Scan for the cell matching the given text and deliver its (x, y) coordinate at center. 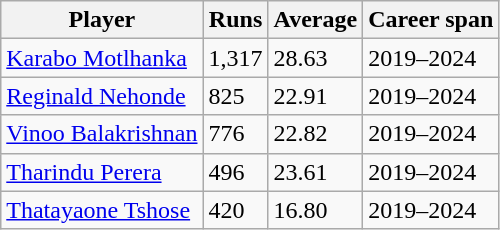
Thatayaone Tshose (102, 210)
496 (236, 172)
22.91 (316, 96)
16.80 (316, 210)
Karabo Motlhanka (102, 58)
28.63 (316, 58)
825 (236, 96)
Player (102, 20)
1,317 (236, 58)
Runs (236, 20)
Vinoo Balakrishnan (102, 134)
776 (236, 134)
Tharindu Perera (102, 172)
22.82 (316, 134)
420 (236, 210)
Reginald Nehonde (102, 96)
Career span (431, 20)
Average (316, 20)
23.61 (316, 172)
